Find where the given text appears and provide that cell's center as [x, y] coordinate. 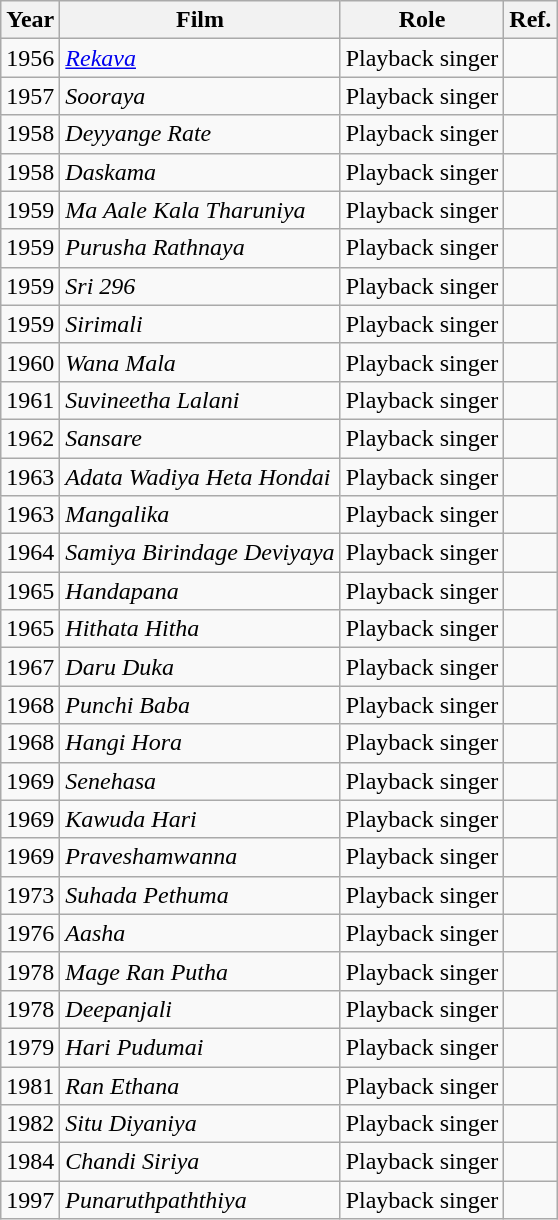
Handapana [200, 591]
Ran Ethana [200, 1085]
Wana Mala [200, 362]
Hithata Hitha [200, 629]
1957 [30, 96]
Suhada Pethuma [200, 895]
1956 [30, 58]
Rekava [200, 58]
1960 [30, 362]
Suvineetha Lalani [200, 400]
1984 [30, 1162]
1976 [30, 933]
Situ Diyaniya [200, 1124]
Ma Aale Kala Tharuniya [200, 210]
Samiya Birindage Deviyaya [200, 553]
Praveshamwanna [200, 857]
1962 [30, 438]
Hari Pudumai [200, 1047]
Sansare [200, 438]
1961 [30, 400]
Daru Duka [200, 667]
Deyyange Rate [200, 134]
Role [422, 20]
1979 [30, 1047]
Kawuda Hari [200, 819]
Daskama [200, 172]
Punchi Baba [200, 705]
Senehasa [200, 781]
1967 [30, 667]
1997 [30, 1200]
Aasha [200, 933]
Sri 296 [200, 286]
Hangi Hora [200, 743]
Film [200, 20]
Sooraya [200, 96]
Deepanjali [200, 1009]
1964 [30, 553]
Sirimali [200, 324]
Ref. [530, 20]
Punaruthpaththiya [200, 1200]
1981 [30, 1085]
1973 [30, 895]
Year [30, 20]
Adata Wadiya Heta Hondai [200, 477]
Mage Ran Putha [200, 971]
Mangalika [200, 515]
Purusha Rathnaya [200, 248]
Chandi Siriya [200, 1162]
1982 [30, 1124]
